Find where the given text appears and provide that cell's center as (x, y) coordinate. 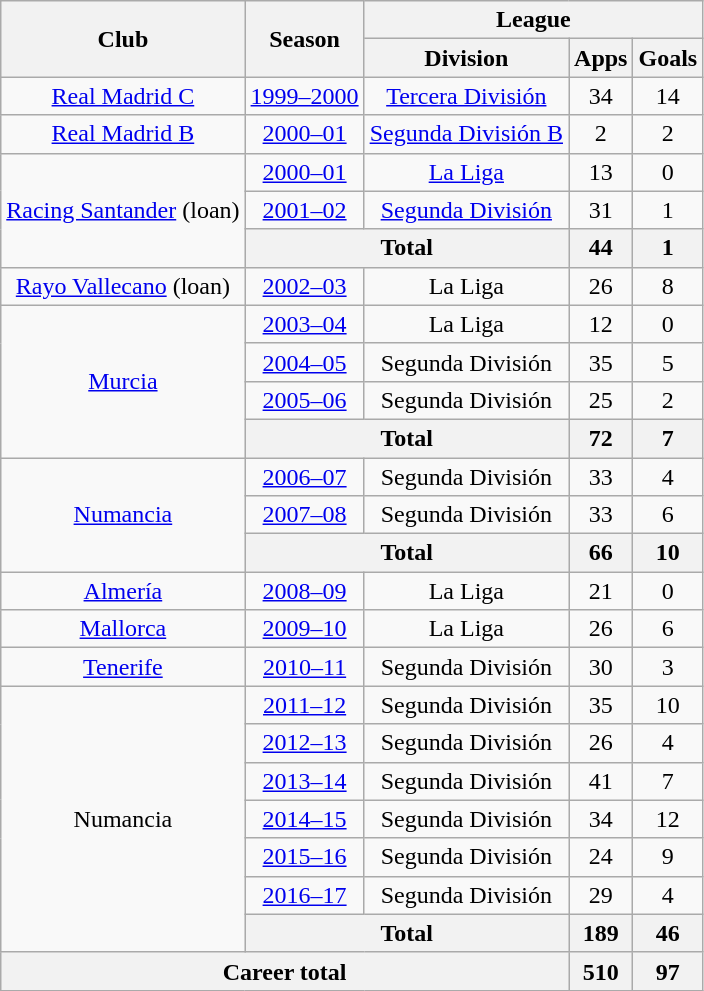
2012–13 (304, 743)
66 (601, 553)
Tenerife (123, 667)
46 (668, 933)
13 (601, 172)
24 (601, 857)
League (534, 20)
Goals (668, 58)
31 (601, 210)
Real Madrid B (123, 134)
2016–17 (304, 895)
189 (601, 933)
41 (601, 781)
2001–02 (304, 210)
2013–14 (304, 781)
2007–08 (304, 515)
2005–06 (304, 400)
Almería (123, 591)
Racing Santander (loan) (123, 210)
Club (123, 39)
2006–07 (304, 477)
30 (601, 667)
Division (466, 58)
Real Madrid C (123, 96)
2009–10 (304, 629)
Segunda División B (466, 134)
2002–03 (304, 286)
9 (668, 857)
8 (668, 286)
44 (601, 248)
29 (601, 895)
510 (601, 971)
21 (601, 591)
Tercera División (466, 96)
Season (304, 39)
Apps (601, 58)
2011–12 (304, 705)
14 (668, 96)
2010–11 (304, 667)
1999–2000 (304, 96)
25 (601, 400)
5 (668, 362)
3 (668, 667)
Murcia (123, 381)
Career total (285, 971)
2003–04 (304, 324)
2015–16 (304, 857)
2014–15 (304, 819)
2008–09 (304, 591)
Mallorca (123, 629)
72 (601, 438)
Rayo Vallecano (loan) (123, 286)
97 (668, 971)
2004–05 (304, 362)
